Output the (X, Y) coordinate of the center of the cell containing the given text.  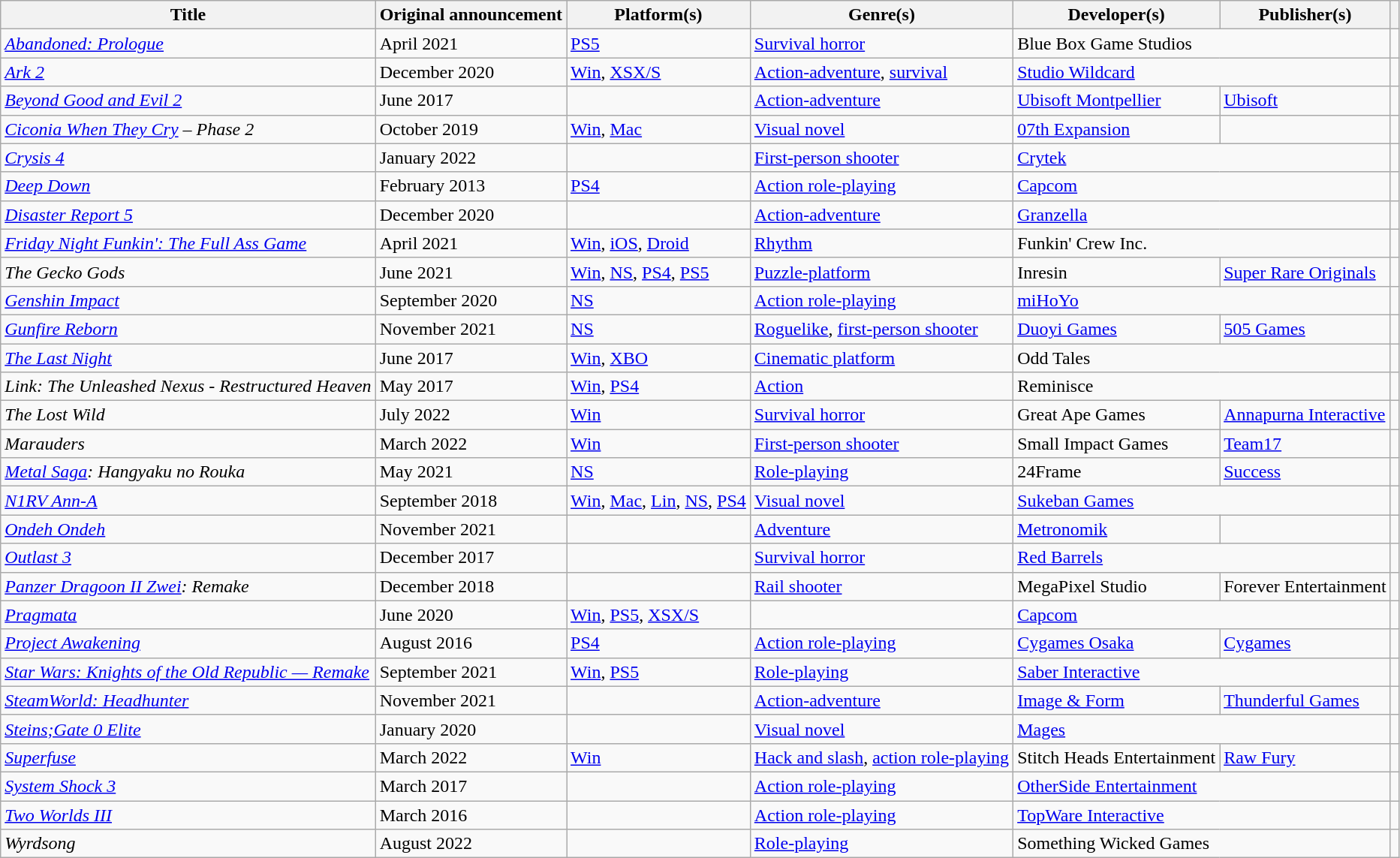
Original announcement (471, 15)
Red Barrels (1203, 558)
Crysis 4 (188, 158)
Win, XBO (659, 358)
Blue Box Game Studios (1203, 44)
Win, XSX/S (659, 72)
Genre(s) (881, 15)
Win, NS, PS4, PS5 (659, 272)
Crytek (1203, 158)
January 2020 (471, 729)
N1RV Ann-A (188, 501)
Genshin Impact (188, 300)
Puzzle-platform (881, 272)
Win, Mac (659, 129)
TopWare Interactive (1203, 814)
OtherSide Entertainment (1203, 786)
The Last Night (188, 358)
September 2018 (471, 501)
Annapurna Interactive (1305, 415)
Two Worlds III (188, 814)
PS5 (659, 44)
September 2020 (471, 300)
System Shock 3 (188, 786)
Granzella (1203, 215)
Small Impact Games (1117, 444)
Outlast 3 (188, 558)
July 2022 (471, 415)
Studio Wildcard (1203, 72)
Hack and slash, action role-playing (881, 757)
Cygames (1305, 643)
Raw Fury (1305, 757)
Link: The Unleashed Nexus - Restructured Heaven (188, 387)
Marauders (188, 444)
The Lost Wild (188, 415)
January 2022 (471, 158)
May 2017 (471, 387)
Gunfire Reborn (188, 329)
505 Games (1305, 329)
Disaster Report 5 (188, 215)
Rhythm (881, 243)
Team17 (1305, 444)
August 2016 (471, 643)
June 2021 (471, 272)
Success (1305, 472)
Ark 2 (188, 72)
Saber Interactive (1203, 672)
Star Wars: Knights of the Old Republic — Remake (188, 672)
miHoYo (1203, 300)
Steins;Gate 0 Elite (188, 729)
Funkin' Crew Inc. (1203, 243)
Roguelike, first-person shooter (881, 329)
Forever Entertainment (1305, 586)
Great Ape Games (1117, 415)
Ciconia When They Cry – Phase 2 (188, 129)
Adventure (881, 529)
Abandoned: Prologue (188, 44)
Friday Night Funkin': The Full Ass Game (188, 243)
Developer(s) (1117, 15)
Super Rare Originals (1305, 272)
Wyrdsong (188, 844)
Cygames Osaka (1117, 643)
Mages (1203, 729)
Win, PS4 (659, 387)
Action-adventure, survival (881, 72)
Metronomik (1117, 529)
September 2021 (471, 672)
March 2017 (471, 786)
Sukeban Games (1203, 501)
Title (188, 15)
Metal Saga: Hangyaku no Rouka (188, 472)
24Frame (1117, 472)
Beyond Good and Evil 2 (188, 101)
Win, PS5, XSX/S (659, 615)
Ubisoft Montpellier (1117, 101)
Panzer Dragoon II Zwei: Remake (188, 586)
07th Expansion (1117, 129)
Reminisce (1203, 387)
Win, PS5 (659, 672)
August 2022 (471, 844)
Something Wicked Games (1203, 844)
October 2019 (471, 129)
Action (881, 387)
Platform(s) (659, 15)
February 2013 (471, 186)
May 2021 (471, 472)
Rail shooter (881, 586)
SteamWorld: Headhunter (188, 700)
Win, iOS, Droid (659, 243)
The Gecko Gods (188, 272)
March 2016 (471, 814)
December 2018 (471, 586)
Pragmata (188, 615)
Win, Mac, Lin, NS, PS4 (659, 501)
December 2017 (471, 558)
Inresin (1117, 272)
Duoyi Games (1117, 329)
Cinematic platform (881, 358)
Project Awakening (188, 643)
Stitch Heads Entertainment (1117, 757)
MegaPixel Studio (1117, 586)
Odd Tales (1203, 358)
Image & Form (1117, 700)
June 2020 (471, 615)
Ondeh Ondeh (188, 529)
Deep Down (188, 186)
Superfuse (188, 757)
Publisher(s) (1305, 15)
Thunderful Games (1305, 700)
Ubisoft (1305, 101)
